Pinpoint the cell where the given text exists, returning its (x, y) midpoint coordinate. 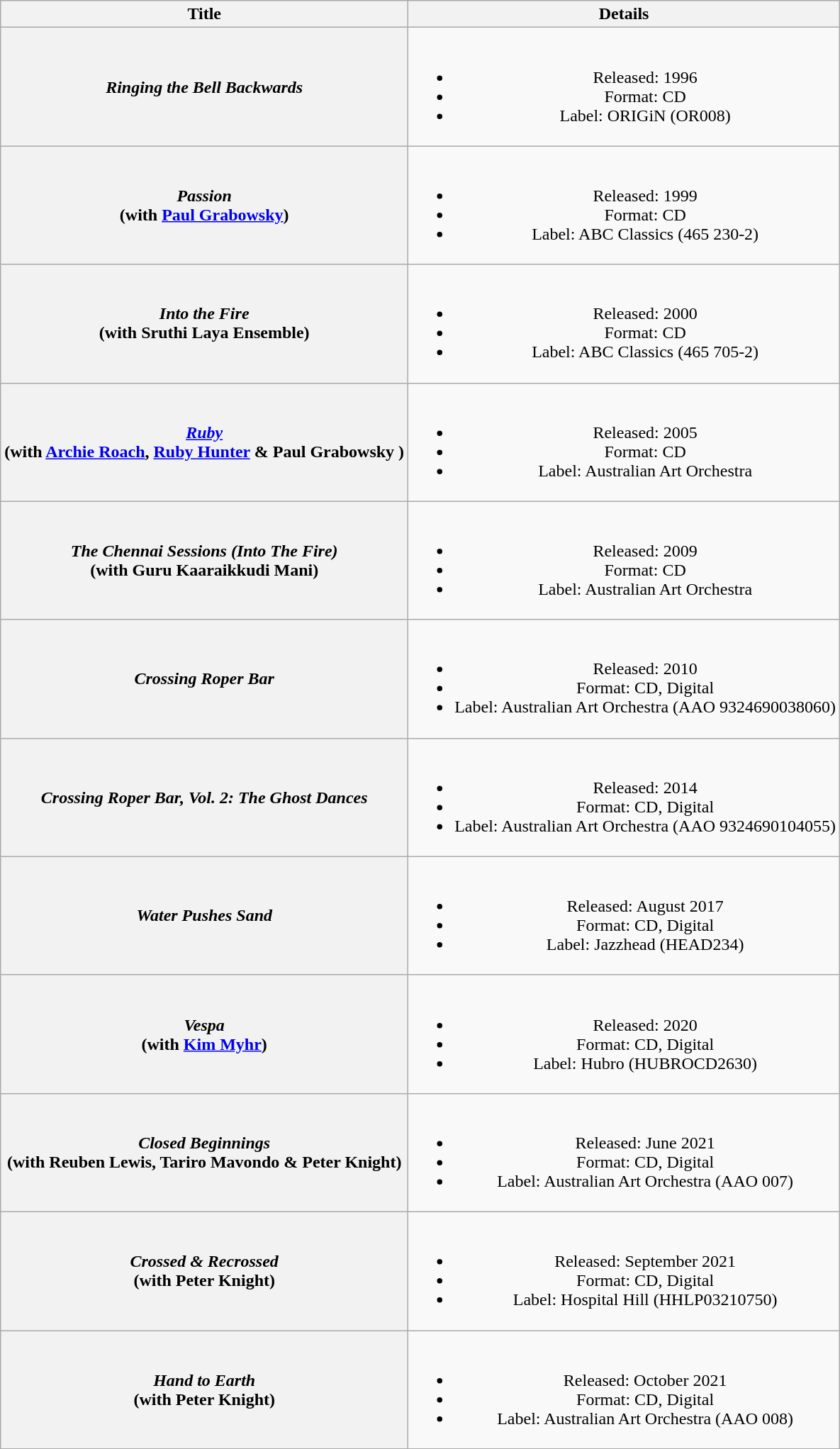
Released: August 2017Format: CD, DigitalLabel: Jazzhead (HEAD234) (624, 916)
Closed Beginnings (with Reuben Lewis, Tariro Mavondo & Peter Knight) (204, 1153)
Crossing Roper Bar (204, 679)
Released: October 2021Format: CD, DigitalLabel: Australian Art Orchestra (AAO 008) (624, 1389)
The Chennai Sessions (Into The Fire) (with Guru Kaaraikkudi Mani) (204, 560)
Released: 2000Format: CDLabel: ABC Classics (465 705-2) (624, 323)
Ringing the Bell Backwards (204, 86)
Passion (with Paul Grabowsky) (204, 206)
Released: 2014Format: CD, DigitalLabel: Australian Art Orchestra (AAO 9324690104055) (624, 797)
Released: 1999Format: CDLabel: ABC Classics (465 230-2) (624, 206)
Released: 2005Format: CDLabel: Australian Art Orchestra (624, 442)
Released: September 2021Format: CD, DigitalLabel: Hospital Hill (HHLP03210750) (624, 1270)
Ruby (with Archie Roach, Ruby Hunter & Paul Grabowsky ) (204, 442)
Vespa (with Kim Myhr) (204, 1034)
Released: 1996Format: CDLabel: ORIGiN (OR008) (624, 86)
Released: 2009Format: CDLabel: Australian Art Orchestra (624, 560)
Crossed & Recrossed (with Peter Knight) (204, 1270)
Hand to Earth (with Peter Knight) (204, 1389)
Title (204, 14)
Crossing Roper Bar, Vol. 2: The Ghost Dances (204, 797)
Released: 2010Format: CD, DigitalLabel: Australian Art Orchestra (AAO 9324690038060) (624, 679)
Released: June 2021Format: CD, DigitalLabel: Australian Art Orchestra (AAO 007) (624, 1153)
Water Pushes Sand (204, 916)
Released: 2020Format: CD, DigitalLabel: Hubro (HUBROCD2630) (624, 1034)
Details (624, 14)
Into the Fire (with Sruthi Laya Ensemble) (204, 323)
